For the text-containing cell, return its midpoint in (X, Y) coordinate format. 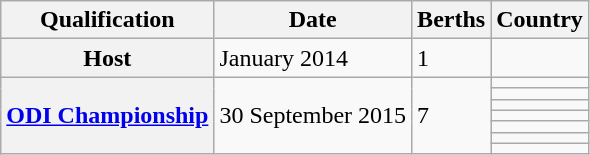
Country (540, 20)
January 2014 (313, 58)
1 (452, 58)
Berths (452, 20)
Host (108, 58)
Qualification (108, 20)
7 (452, 116)
ODI Championship (108, 116)
Date (313, 20)
30 September 2015 (313, 116)
